Scan for the cell matching the given text and deliver its [x, y] coordinate at center. 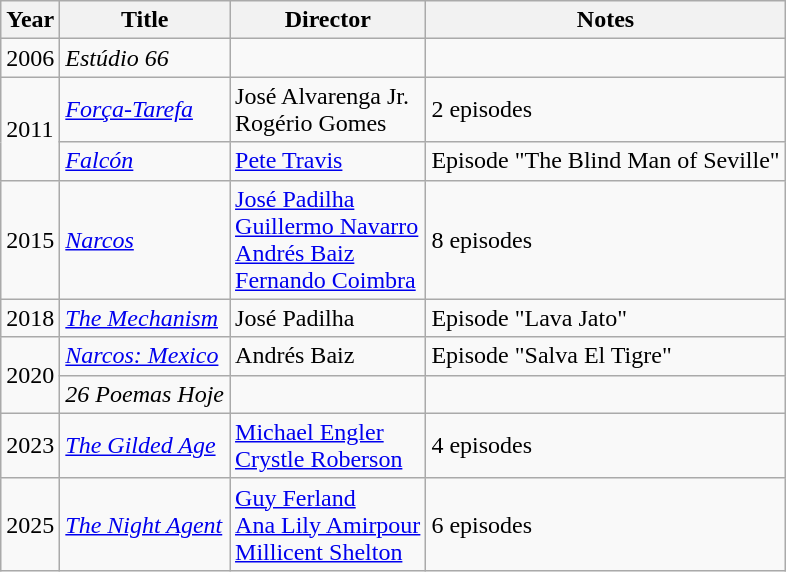
Michael EnglerCrystle Roberson [328, 446]
2018 [30, 318]
Pete Travis [328, 161]
Estúdio 66 [145, 58]
8 episodes [606, 240]
Episode "The Blind Man of Seville" [606, 161]
6 episodes [606, 524]
Narcos [145, 240]
Director [328, 20]
José Padilha [328, 318]
Guy FerlandAna Lily AmirpourMillicent Shelton [328, 524]
José Alvarenga Jr.Rogério Gomes [328, 110]
The Gilded Age [145, 446]
Andrés Baiz [328, 356]
2025 [30, 524]
2006 [30, 58]
26 Poemas Hoje [145, 394]
Falcón [145, 161]
2 episodes [606, 110]
2023 [30, 446]
Episode "Lava Jato" [606, 318]
2015 [30, 240]
The Mechanism [145, 318]
Notes [606, 20]
2011 [30, 128]
Year [30, 20]
Episode "Salva El Tigre" [606, 356]
Title [145, 20]
2020 [30, 375]
Força-Tarefa [145, 110]
4 episodes [606, 446]
Narcos: Mexico [145, 356]
José PadilhaGuillermo NavarroAndrés BaizFernando Coimbra [328, 240]
The Night Agent [145, 524]
